Determine the (x, y) coordinate at the center of the cell enclosing the given text.  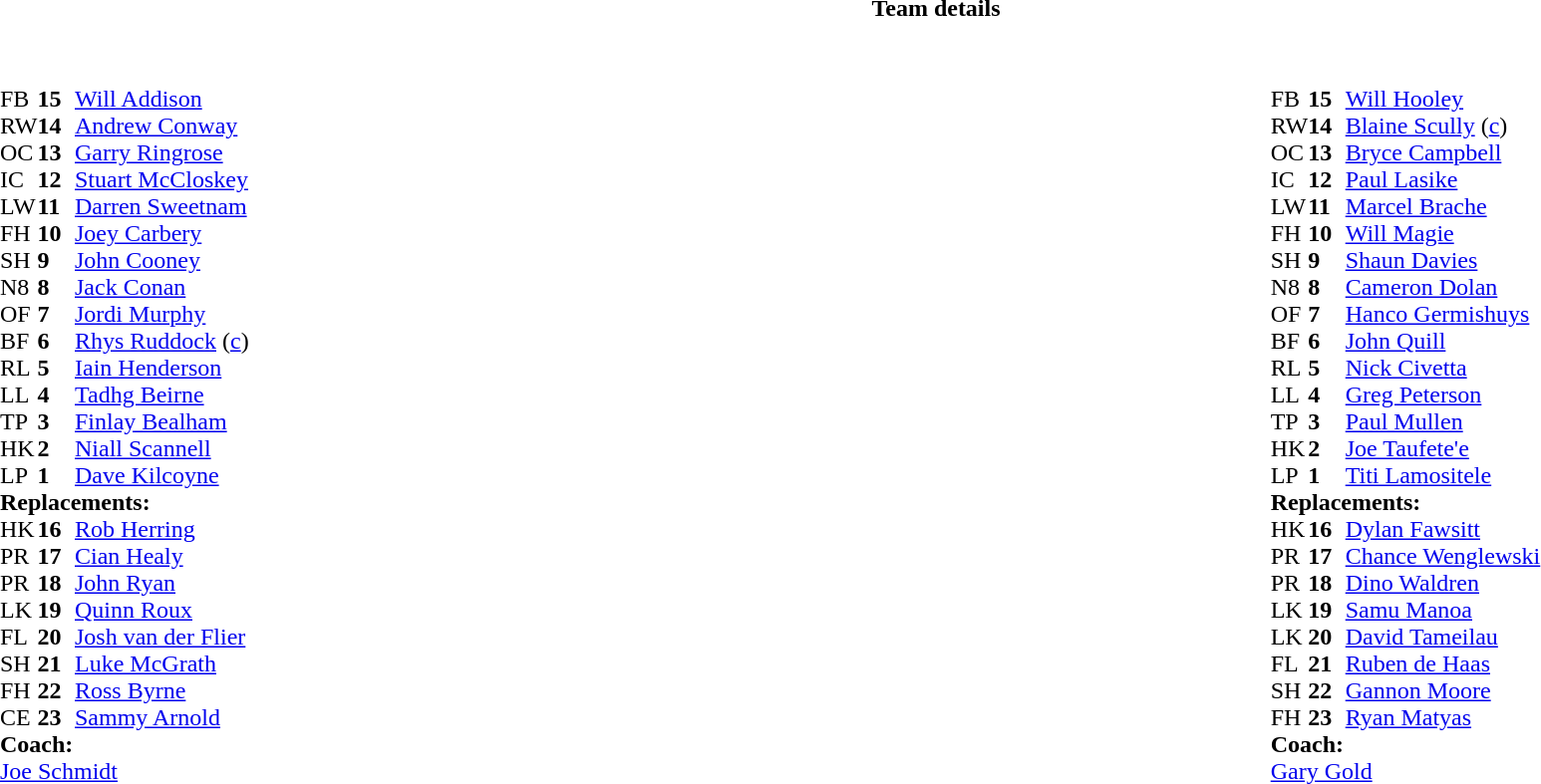
Niall Scannell (161, 448)
Rhys Ruddock (c) (161, 341)
Josh van der Flier (161, 638)
Gannon Moore (1443, 691)
Joe Taufete'e (1443, 448)
Hanco Germishuys (1443, 315)
John Cooney (161, 261)
David Tameilau (1443, 638)
Tadhg Beirne (161, 394)
Luke McGrath (161, 663)
Joey Carbery (161, 233)
Greg Peterson (1443, 394)
Will Magie (1443, 233)
Cameron Dolan (1443, 287)
Darren Sweetnam (161, 207)
Garry Ringrose (161, 153)
Finlay Bealham (161, 422)
Dylan Fawsitt (1443, 530)
Will Hooley (1443, 100)
John Quill (1443, 341)
Shaun Davies (1443, 261)
John Ryan (161, 584)
Rob Herring (161, 530)
Quinn Roux (161, 610)
Samu Manoa (1443, 610)
Jack Conan (161, 287)
Stuart McCloskey (161, 179)
Paul Mullen (1443, 422)
Bryce Campbell (1443, 153)
CE (19, 717)
Iain Henderson (161, 369)
Chance Wenglewski (1443, 556)
Jordi Murphy (161, 315)
Ross Byrne (161, 691)
Dave Kilcoyne (161, 476)
Ruben de Haas (1443, 663)
Dino Waldren (1443, 584)
Paul Lasike (1443, 179)
Nick Civetta (1443, 369)
Cian Healy (161, 556)
Andrew Conway (161, 126)
Sammy Arnold (161, 717)
Will Addison (161, 100)
Marcel Brache (1443, 207)
Blaine Scully (c) (1443, 126)
Titi Lamositele (1443, 476)
Ryan Matyas (1443, 717)
